Return the (X, Y) coordinate for the center point of the cell that contains the specified text.  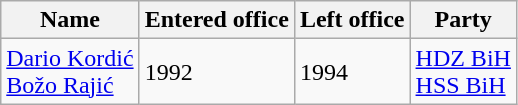
1992 (216, 72)
Dario KordićBožo Rajić (70, 72)
1994 (352, 72)
Party (463, 20)
Entered office (216, 20)
HDZ BiH HSS BiH (463, 72)
Name (70, 20)
Left office (352, 20)
